Find where the given text appears and provide that cell's center as [X, Y] coordinate. 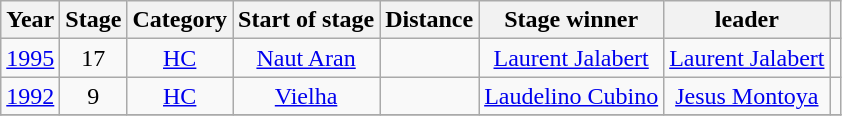
9 [94, 96]
Vielha [306, 96]
1992 [30, 96]
Stage winner [572, 20]
Year [30, 20]
Stage [94, 20]
Jesus Montoya [747, 96]
Laudelino Cubino [572, 96]
leader [747, 20]
Start of stage [306, 20]
17 [94, 58]
Category [180, 20]
Naut Aran [306, 58]
1995 [30, 58]
Distance [430, 20]
